Provide the [X, Y] coordinate of the cell's center where the given text is located.  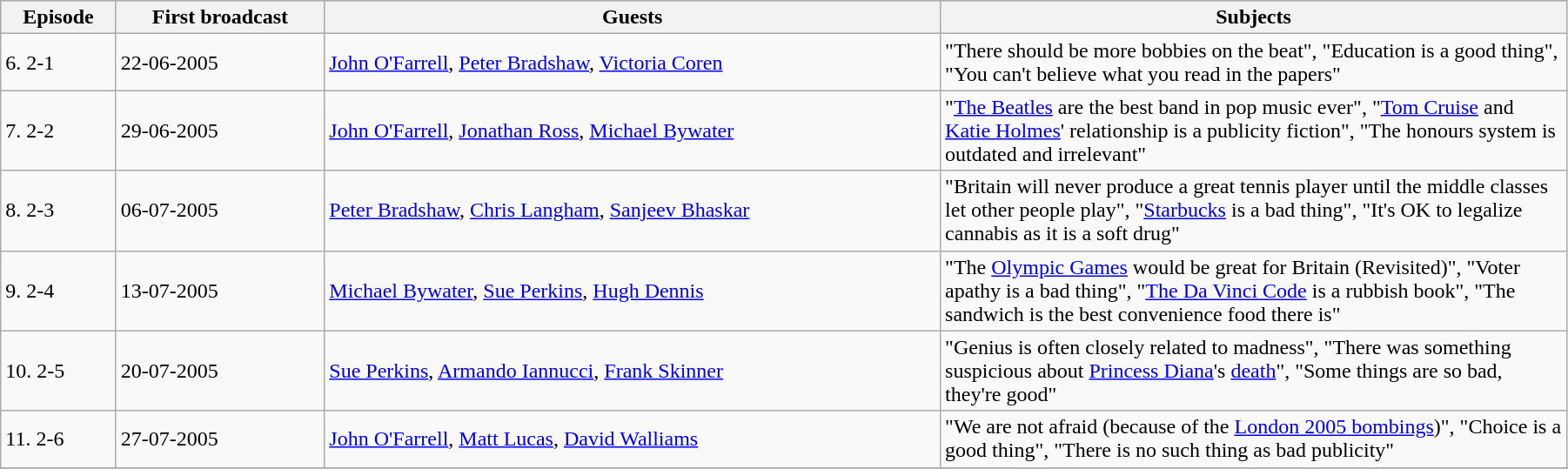
22-06-2005 [220, 63]
Sue Perkins, Armando Iannucci, Frank Skinner [633, 371]
Guests [633, 17]
27-07-2005 [220, 439]
Michael Bywater, Sue Perkins, Hugh Dennis [633, 291]
9. 2-4 [58, 291]
Episode [58, 17]
"We are not afraid (because of the London 2005 bombings)", "Choice is a good thing", "There is no such thing as bad publicity" [1254, 439]
11. 2-6 [58, 439]
6. 2-1 [58, 63]
"There should be more bobbies on the beat", "Education is a good thing", "You can't believe what you read in the papers" [1254, 63]
29-06-2005 [220, 131]
06-07-2005 [220, 211]
First broadcast [220, 17]
John O'Farrell, Peter Bradshaw, Victoria Coren [633, 63]
13-07-2005 [220, 291]
Peter Bradshaw, Chris Langham, Sanjeev Bhaskar [633, 211]
John O'Farrell, Matt Lucas, David Walliams [633, 439]
John O'Farrell, Jonathan Ross, Michael Bywater [633, 131]
10. 2-5 [58, 371]
"Genius is often closely related to madness", "There was something suspicious about Princess Diana's death", "Some things are so bad, they're good" [1254, 371]
Subjects [1254, 17]
20-07-2005 [220, 371]
7. 2-2 [58, 131]
8. 2-3 [58, 211]
